Output the [X, Y] coordinate of the center of the cell containing the given text.  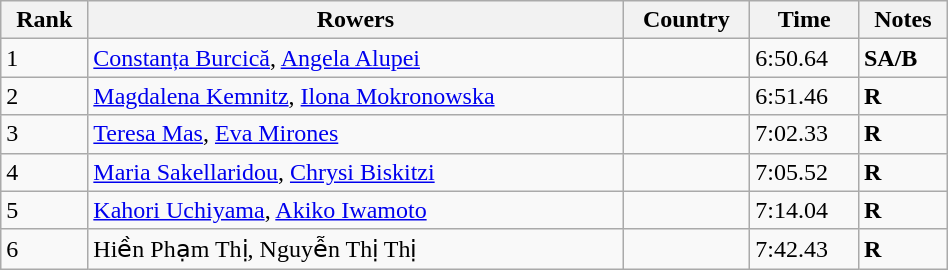
Notes [902, 20]
7:14.04 [804, 210]
Constanța Burcică, Angela Alupei [356, 58]
6:50.64 [804, 58]
7:42.43 [804, 249]
Rowers [356, 20]
Maria Sakellaridou, Chrysi Biskitzi [356, 172]
6:51.46 [804, 96]
Teresa Mas, Eva Mirones [356, 134]
7:02.33 [804, 134]
5 [44, 210]
Kahori Uchiyama, Akiko Iwamoto [356, 210]
1 [44, 58]
SA/B [902, 58]
Country [686, 20]
3 [44, 134]
2 [44, 96]
4 [44, 172]
6 [44, 249]
Time [804, 20]
Hiền Phạm Thị, Nguyễn Thị Thị [356, 249]
Rank [44, 20]
Magdalena Kemnitz, Ilona Mokronowska [356, 96]
7:05.52 [804, 172]
